From the cell containing the given text, extract its center point as [x, y] coordinate. 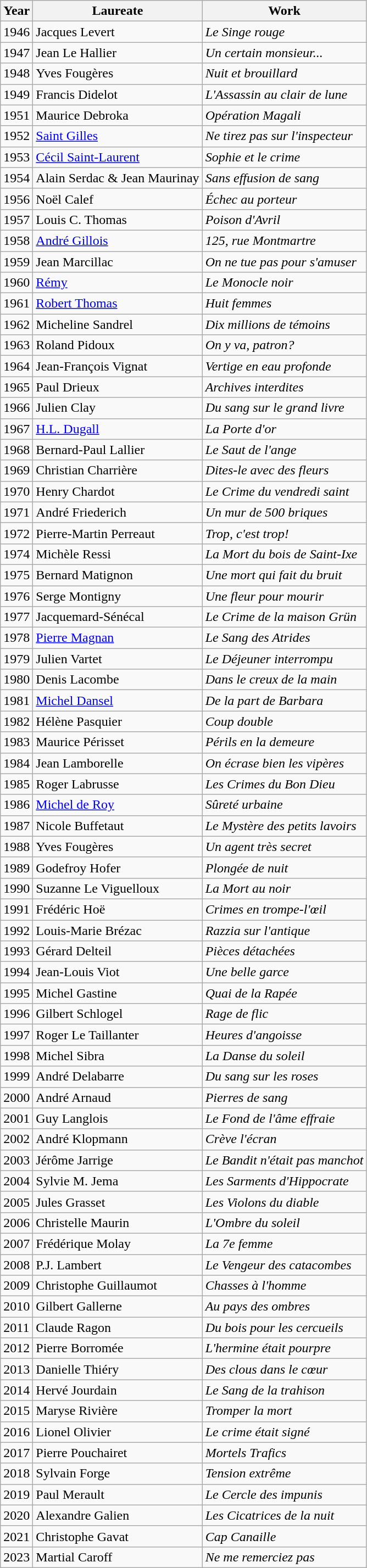
Pierre Pouchairet [118, 1453]
1995 [16, 993]
Le Singe rouge [285, 32]
Chasses à l'homme [285, 1286]
Ne tirez pas sur l'inspecteur [285, 136]
Pierre-Martin Perreaut [118, 533]
1987 [16, 826]
1999 [16, 1077]
Opération Magali [285, 115]
De la part de Barbara [285, 701]
Du bois pour les cercueils [285, 1328]
Jules Grasset [118, 1202]
Michel Dansel [118, 701]
Dites-le avec des fleurs [285, 471]
2017 [16, 1453]
2000 [16, 1097]
2023 [16, 1557]
1946 [16, 32]
Nuit et brouillard [285, 74]
1976 [16, 596]
Une mort qui fait du bruit [285, 575]
André Arnaud [118, 1097]
Gilbert Gallerne [118, 1307]
1947 [16, 53]
Danielle Thiéry [118, 1369]
Guy Langlois [118, 1118]
Godefroy Hofer [118, 867]
2003 [16, 1160]
1952 [16, 136]
Le Mystère des petits lavoirs [285, 826]
1969 [16, 471]
Jacques Levert [118, 32]
1974 [16, 554]
L'hermine était pourpre [285, 1348]
1989 [16, 867]
Maurice Debroka [118, 115]
Hélène Pasquier [118, 721]
Jean-Louis Viot [118, 972]
Les Crimes du Bon Dieu [285, 784]
Sylvie M. Jema [118, 1181]
Roger Le Taillanter [118, 1035]
On écrase bien les vipères [285, 763]
On ne tue pas pour s'amuser [285, 262]
Heures d'angoisse [285, 1035]
Christophe Guillaumot [118, 1286]
Sylvain Forge [118, 1474]
1978 [16, 638]
1962 [16, 324]
1982 [16, 721]
Francis Didelot [118, 94]
Le Déjeuner interrompu [285, 659]
Maryse Rivière [118, 1411]
2004 [16, 1181]
1994 [16, 972]
Le Vengeur des catacombes [285, 1264]
Huit femmes [285, 304]
Un agent très secret [285, 847]
Saint Gilles [118, 136]
1996 [16, 1014]
1953 [16, 157]
Roland Pidoux [118, 345]
2019 [16, 1494]
125, rue Montmartre [285, 240]
1992 [16, 931]
Le Sang des Atrides [285, 638]
Paul Drieux [118, 387]
Du sang sur le grand livre [285, 408]
Alain Serdac & Jean Maurinay [118, 178]
Le Saut de l'ange [285, 450]
Nicole Buffetaut [118, 826]
Cap Canaille [285, 1536]
Des clous dans le cœur [285, 1369]
Lionel Olivier [118, 1432]
Julien Clay [118, 408]
1975 [16, 575]
Du sang sur les roses [285, 1077]
Denis Lacombe [118, 680]
Henry Chardot [118, 491]
Les Sarments d'Hippocrate [285, 1181]
2007 [16, 1244]
Micheline Sandrel [118, 324]
Razzia sur l'antique [285, 931]
Julien Vartet [118, 659]
1970 [16, 491]
Robert Thomas [118, 304]
1993 [16, 951]
1956 [16, 199]
Paul Merault [118, 1494]
1961 [16, 304]
Frédérique Molay [118, 1244]
1980 [16, 680]
H.L. Dugall [118, 429]
Au pays des ombres [285, 1307]
Christophe Gavat [118, 1536]
Bernard-Paul Lallier [118, 450]
Jean Marcillac [118, 262]
Serge Montigny [118, 596]
2009 [16, 1286]
André Friederich [118, 512]
Une belle garce [285, 972]
1984 [16, 763]
Jean Lamborelle [118, 763]
1998 [16, 1056]
Pierre Magnan [118, 638]
Le Crime de la maison Grün [285, 617]
Poison d'Avril [285, 220]
Claude Ragon [118, 1328]
2008 [16, 1264]
Une fleur pour mourir [285, 596]
Gilbert Schlogel [118, 1014]
L'Ombre du soleil [285, 1223]
1983 [16, 742]
1991 [16, 909]
Suzanne Le Viguelloux [118, 888]
Rage de flic [285, 1014]
2012 [16, 1348]
2002 [16, 1139]
2014 [16, 1390]
1960 [16, 283]
1965 [16, 387]
1986 [16, 805]
1968 [16, 450]
1997 [16, 1035]
La Mort au noir [285, 888]
2020 [16, 1515]
Hervé Jourdain [118, 1390]
Dans le creux de la main [285, 680]
Crimes en trompe-l'œil [285, 909]
Noël Calef [118, 199]
2011 [16, 1328]
Pierres de sang [285, 1097]
Échec au porteur [285, 199]
Mortels Trafics [285, 1453]
Archives interdites [285, 387]
Martial Caroff [118, 1557]
Quai de la Rapée [285, 993]
La Danse du soleil [285, 1056]
1971 [16, 512]
2010 [16, 1307]
Christelle Maurin [118, 1223]
Crève l'écran [285, 1139]
André Gillois [118, 240]
Les Violons du diable [285, 1202]
Ne me remerciez pas [285, 1557]
1979 [16, 659]
Michèle Ressi [118, 554]
1964 [16, 366]
André Delabarre [118, 1077]
Michel de Roy [118, 805]
Work [285, 11]
1948 [16, 74]
2006 [16, 1223]
Alexandre Galien [118, 1515]
Louis C. Thomas [118, 220]
Sans effusion de sang [285, 178]
Le Bandit n'était pas manchot [285, 1160]
1990 [16, 888]
André Klopmann [118, 1139]
La Porte d'or [285, 429]
Un certain monsieur... [285, 53]
Year [16, 11]
2015 [16, 1411]
1972 [16, 533]
Le crime était signé [285, 1432]
Coup double [285, 721]
Dix millions de témoins [285, 324]
Louis-Marie Brézac [118, 931]
1951 [16, 115]
Bernard Matignon [118, 575]
P.J. Lambert [118, 1264]
1967 [16, 429]
1957 [16, 220]
Le Sang de la trahison [285, 1390]
La Mort du bois de Saint-Ixe [285, 554]
2005 [16, 1202]
2001 [16, 1118]
1988 [16, 847]
Le Cercle des impunis [285, 1494]
Gérard Delteil [118, 951]
1981 [16, 701]
2018 [16, 1474]
Rémy [118, 283]
Tromper la mort [285, 1411]
Les Cicatrices de la nuit [285, 1515]
2021 [16, 1536]
Un mur de 500 briques [285, 512]
Cécil Saint-Laurent [118, 157]
Michel Sibra [118, 1056]
La 7e femme [285, 1244]
1958 [16, 240]
Vertige en eau profonde [285, 366]
Laureate [118, 11]
2013 [16, 1369]
On y va, patron? [285, 345]
Christian Charrière [118, 471]
Le Crime du vendredi saint [285, 491]
Pierre Borromée [118, 1348]
Michel Gastine [118, 993]
Le Monocle noir [285, 283]
1966 [16, 408]
Périls en la demeure [285, 742]
Jean-François Vignat [118, 366]
Sophie et le crime [285, 157]
Trop, c'est trop! [285, 533]
2016 [16, 1432]
Le Fond de l'âme effraie [285, 1118]
Roger Labrusse [118, 784]
1985 [16, 784]
1977 [16, 617]
Jacquemard-Sénécal [118, 617]
Pièces détachées [285, 951]
Jérôme Jarrige [118, 1160]
1954 [16, 178]
Jean Le Hallier [118, 53]
1959 [16, 262]
1949 [16, 94]
Maurice Périsset [118, 742]
Tension extrême [285, 1474]
1963 [16, 345]
L'Assassin au clair de lune [285, 94]
Frédéric Hoë [118, 909]
Sûreté urbaine [285, 805]
Plongée de nuit [285, 867]
